Pinpoint the cell where the given text exists, returning its (x, y) midpoint coordinate. 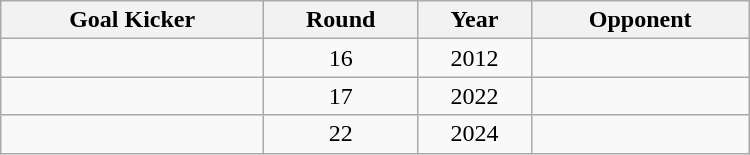
16 (341, 58)
2024 (474, 134)
Opponent (640, 20)
2022 (474, 96)
22 (341, 134)
Goal Kicker (132, 20)
2012 (474, 58)
17 (341, 96)
Round (341, 20)
Year (474, 20)
